Pinpoint the cell where the given text exists, returning its [X, Y] midpoint coordinate. 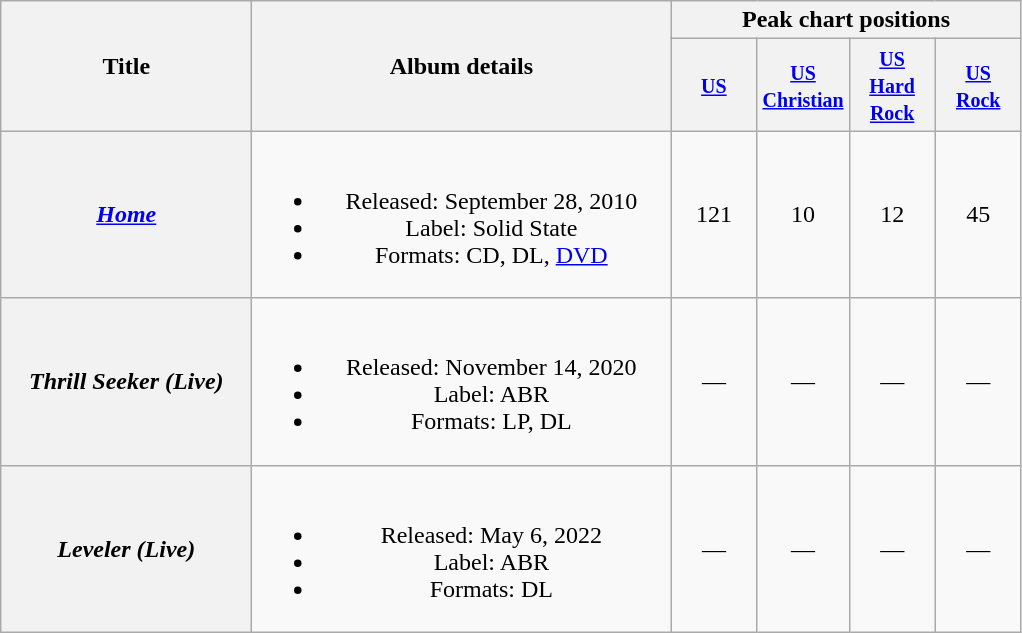
US [714, 85]
Leveler (Live) [126, 548]
USRock [978, 85]
Album details [462, 66]
Peak chart positions [846, 20]
Released: November 14, 2020Label: ABRFormats: LP, DL [462, 382]
Title [126, 66]
US Hard Rock [892, 85]
US Christian [803, 85]
121 [714, 214]
Released: May 6, 2022Label: ABRFormats: DL [462, 548]
10 [803, 214]
Home [126, 214]
45 [978, 214]
12 [892, 214]
Released: September 28, 2010Label: Solid StateFormats: CD, DL, DVD [462, 214]
Thrill Seeker (Live) [126, 382]
